Output the [X, Y] coordinate of the center of the cell containing the given text.  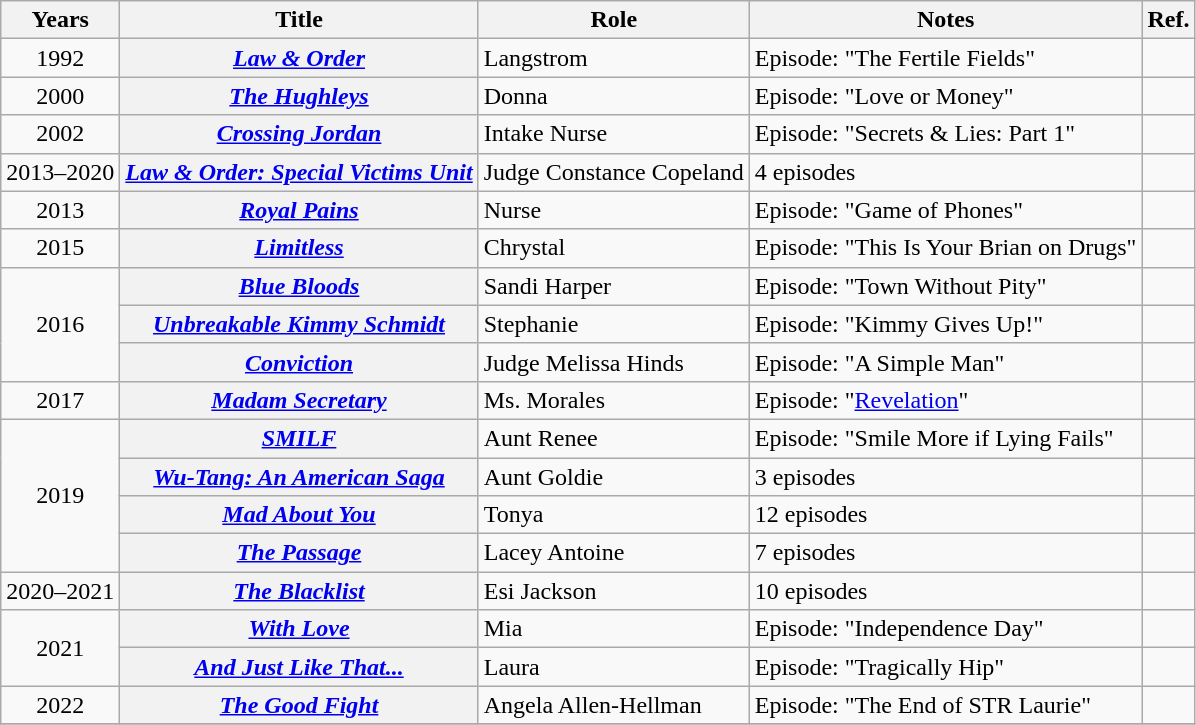
2022 [60, 705]
2000 [60, 96]
Episode: "Independence Day" [946, 629]
2020–2021 [60, 591]
10 episodes [946, 591]
Madam Secretary [299, 400]
Judge Constance Copeland [614, 172]
Intake Nurse [614, 134]
Episode: "Revelation" [946, 400]
3 episodes [946, 477]
Mad About You [299, 515]
Royal Pains [299, 210]
Wu-Tang: An American Saga [299, 477]
12 episodes [946, 515]
Episode: "Smile More if Lying Fails" [946, 438]
Angela Allen-Hellman [614, 705]
And Just Like That... [299, 667]
Role [614, 20]
Stephanie [614, 324]
The Blacklist [299, 591]
The Passage [299, 553]
Crossing Jordan [299, 134]
Episode: "Town Without Pity" [946, 286]
Episode: "Secrets & Lies: Part 1" [946, 134]
2019 [60, 495]
Episode: "This Is Your Brian on Drugs" [946, 248]
Aunt Goldie [614, 477]
Law & Order [299, 58]
Limitless [299, 248]
Unbreakable Kimmy Schmidt [299, 324]
The Hughleys [299, 96]
Langstrom [614, 58]
2017 [60, 400]
Notes [946, 20]
Esi Jackson [614, 591]
2013–2020 [60, 172]
SMILF [299, 438]
Judge Melissa Hinds [614, 362]
Episode: "A Simple Man" [946, 362]
2015 [60, 248]
Years [60, 20]
Laura [614, 667]
The Good Fight [299, 705]
Blue Bloods [299, 286]
Episode: "The End of STR Laurie" [946, 705]
Tonya [614, 515]
Episode: "Tragically Hip" [946, 667]
1992 [60, 58]
Chrystal [614, 248]
7 episodes [946, 553]
Donna [614, 96]
Conviction [299, 362]
Aunt Renee [614, 438]
2013 [60, 210]
4 episodes [946, 172]
2016 [60, 324]
Ms. Morales [614, 400]
2002 [60, 134]
Episode: "Love or Money" [946, 96]
Episode: "Game of Phones" [946, 210]
Lacey Antoine [614, 553]
With Love [299, 629]
Mia [614, 629]
Episode: "The Fertile Fields" [946, 58]
2021 [60, 648]
Title [299, 20]
Sandi Harper [614, 286]
Nurse [614, 210]
Ref. [1168, 20]
Episode: "Kimmy Gives Up!" [946, 324]
Law & Order: Special Victims Unit [299, 172]
